From the cell containing the given text, extract its center point as [x, y] coordinate. 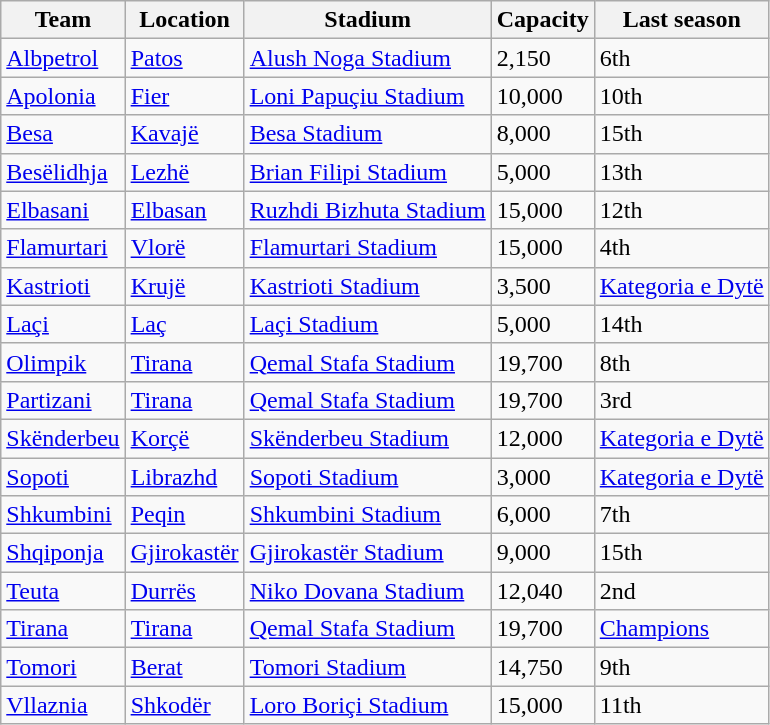
Teuta [63, 591]
13th [682, 172]
4th [682, 248]
Ruzhdi Bizhuta Stadium [368, 210]
12th [682, 210]
3,000 [542, 477]
Flamurtari Stadium [368, 248]
2,150 [542, 58]
Vllaznia [63, 705]
Laçi Stadium [368, 324]
12,000 [542, 438]
Kavajë [184, 134]
Champions [682, 629]
12,040 [542, 591]
Kastrioti [63, 286]
7th [682, 515]
Elbasan [184, 210]
Albpetrol [63, 58]
Vlorë [184, 248]
Last season [682, 20]
Skënderbeu Stadium [368, 438]
Niko Dovana Stadium [368, 591]
Apolonia [63, 96]
Krujë [184, 286]
Loni Papuçiu Stadium [368, 96]
Elbasani [63, 210]
Tomori Stadium [368, 667]
Laç [184, 324]
Flamurtari [63, 248]
2nd [682, 591]
Sopoti [63, 477]
Alush Noga Stadium [368, 58]
Team [63, 20]
Peqin [184, 515]
Location [184, 20]
6,000 [542, 515]
Berat [184, 667]
10,000 [542, 96]
8th [682, 362]
14th [682, 324]
Shkumbini [63, 515]
Librazhd [184, 477]
Shkumbini Stadium [368, 515]
Capacity [542, 20]
6th [682, 58]
10th [682, 96]
Patos [184, 58]
Fier [184, 96]
9th [682, 667]
11th [682, 705]
Besa Stadium [368, 134]
Lezhë [184, 172]
3,500 [542, 286]
8,000 [542, 134]
Loro Boriçi Stadium [368, 705]
Brian Filipi Stadium [368, 172]
3rd [682, 400]
Gjirokastër [184, 553]
Korçë [184, 438]
Shqiponja [63, 553]
Besa [63, 134]
Laçi [63, 324]
14,750 [542, 667]
Besëlidhja [63, 172]
Durrës [184, 591]
Stadium [368, 20]
Skënderbeu [63, 438]
Sopoti Stadium [368, 477]
Shkodër [184, 705]
Kastrioti Stadium [368, 286]
9,000 [542, 553]
Tomori [63, 667]
Olimpik [63, 362]
Partizani [63, 400]
Gjirokastër Stadium [368, 553]
